Pinpoint the cell where the given text exists, returning its [X, Y] midpoint coordinate. 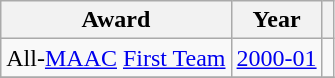
All-MAAC First Team [116, 58]
Year [276, 20]
2000-01 [276, 58]
Award [116, 20]
